Detect which cell encompasses the target text, then output its (x, y) center coordinate. 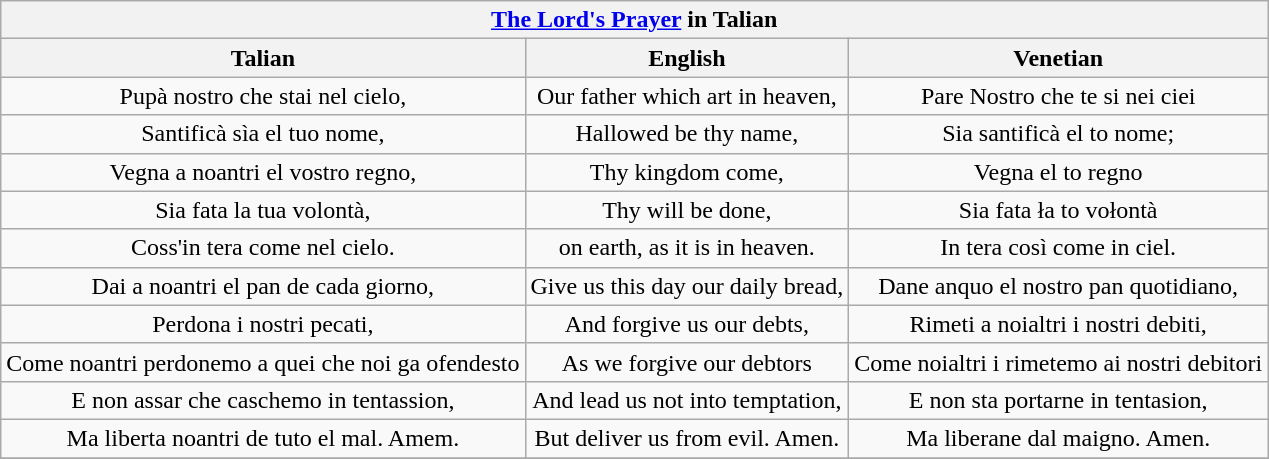
But deliver us from evil. Amen. (687, 438)
Sia fata ła to vołontà (1058, 210)
Sia santificà el to nome; (1058, 134)
Dai a noantri el pan de cada giorno, (263, 286)
Thy kingdom come, (687, 172)
And forgive us our debts, (687, 324)
E non sta portarne in tentasion, (1058, 400)
Dane anquo el nostro pan quotidiano, (1058, 286)
on earth, as it is in heaven. (687, 248)
Ma liberta noantri de tuto el mal. Amem. (263, 438)
Pupà nostro che stai nel cielo, (263, 96)
Perdona i nostri pecati, (263, 324)
Sia fata la tua volontà, (263, 210)
The Lord's Prayer in Talian (634, 20)
As we forgive our debtors (687, 362)
Vegna el to regno (1058, 172)
Coss'in tera come nel cielo. (263, 248)
Come noialtri i rimetemo ai nostri debitori (1058, 362)
English (687, 58)
Rimeti a noialtri i nostri debiti, (1058, 324)
Talian (263, 58)
Santificà sìa el tuo nome, (263, 134)
E non assar che caschemo in tentassion, (263, 400)
Ma liberane dal maigno. Amen. (1058, 438)
Hallowed be thy name, (687, 134)
In tera così come in ciel. (1058, 248)
Pare Nostro che te si nei ciei (1058, 96)
And lead us not into temptation, (687, 400)
Vegna a noantri el vostro regno, (263, 172)
Our father which art in heaven, (687, 96)
Thy will be done, (687, 210)
Venetian (1058, 58)
Give us this day our daily bread, (687, 286)
Come noantri perdonemo a quei che noi ga ofendesto (263, 362)
